Identify which cell holds the provided text, then report its (x, y) central coordinate. 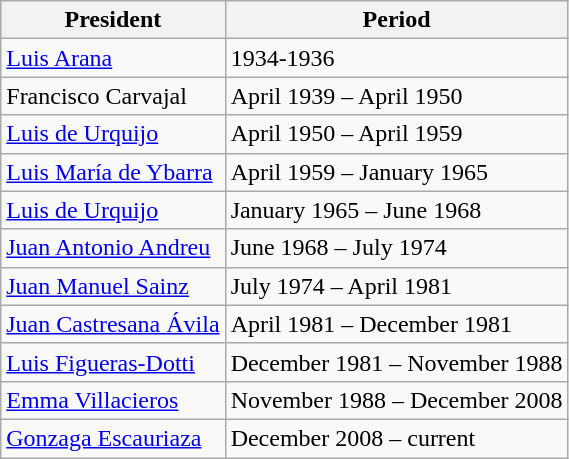
April 1959 – January 1965 (396, 172)
Luis María de Ybarra (113, 172)
1934-1936 (396, 58)
November 1988 – December 2008 (396, 400)
Luis Figueras-Dotti (113, 362)
Juan Castresana Ávila (113, 324)
April 1981 – December 1981 (396, 324)
Gonzaga Escauriaza (113, 438)
Luis Arana (113, 58)
April 1950 – April 1959 (396, 134)
January 1965 – June 1968 (396, 210)
December 1981 – November 1988 (396, 362)
Juan Manuel Sainz (113, 286)
Francisco Carvajal (113, 96)
April 1939 – April 1950 (396, 96)
President (113, 20)
June 1968 – July 1974 (396, 248)
July 1974 – April 1981 (396, 286)
Juan Antonio Andreu (113, 248)
Period (396, 20)
December 2008 – current (396, 438)
Emma Villacieros (113, 400)
